From the cell containing the given text, extract its center point as (X, Y) coordinate. 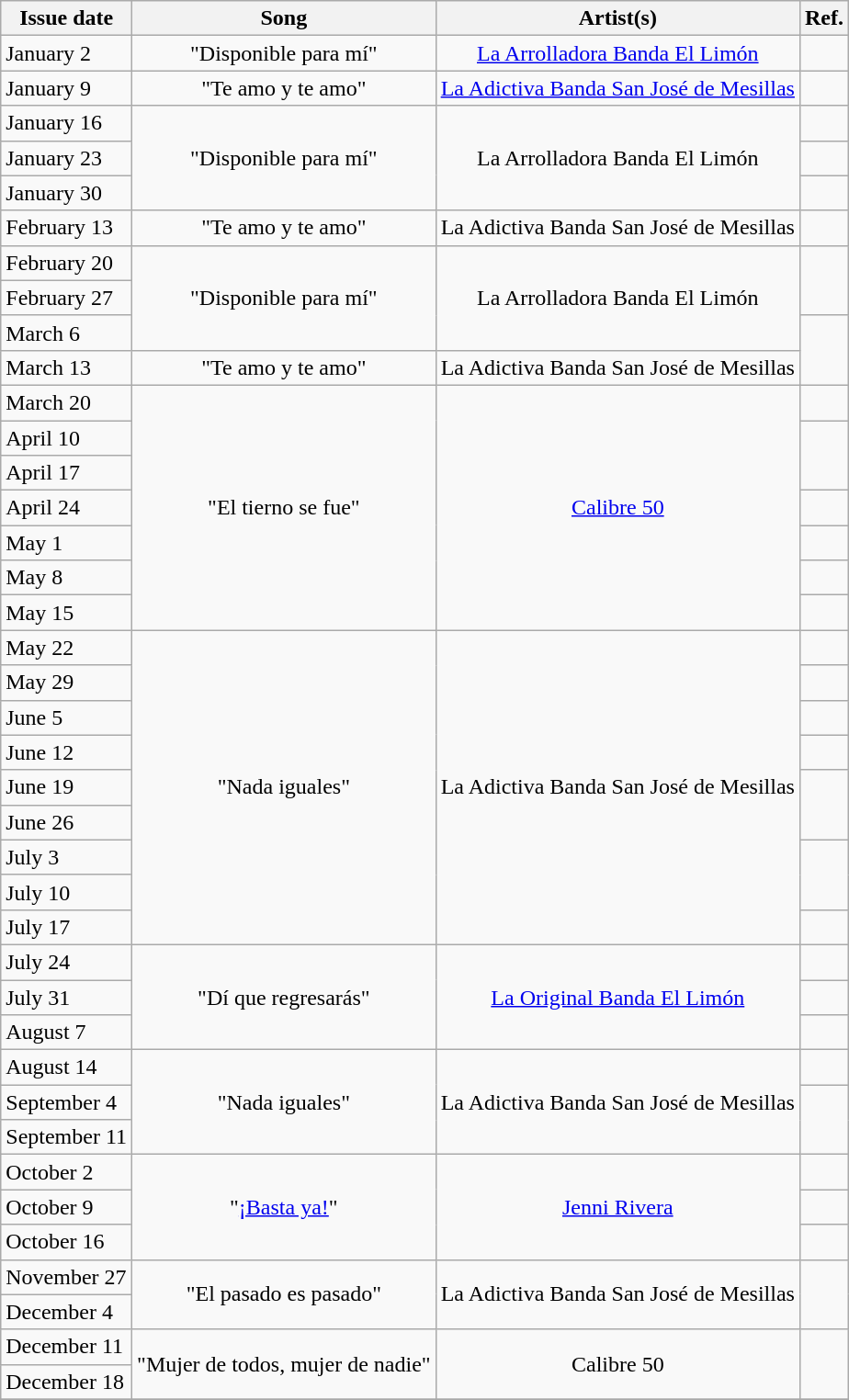
May 1 (66, 543)
March 20 (66, 402)
December 4 (66, 1312)
October 9 (66, 1207)
"El pasado es pasado" (285, 1294)
October 2 (66, 1172)
July 31 (66, 997)
July 3 (66, 857)
September 4 (66, 1102)
January 2 (66, 53)
June 19 (66, 787)
September 11 (66, 1137)
June 12 (66, 752)
Jenni Rivera (617, 1207)
August 14 (66, 1067)
August 7 (66, 1033)
Ref. (823, 18)
"Mujer de todos, mujer de nadie" (285, 1364)
December 11 (66, 1347)
La Original Banda El Limón (617, 997)
May 22 (66, 648)
March 13 (66, 367)
Song (285, 18)
"Dí que regresarás" (285, 997)
Issue date (66, 18)
Artist(s) (617, 18)
April 24 (66, 508)
July 10 (66, 892)
July 24 (66, 962)
April 10 (66, 438)
November 27 (66, 1277)
June 26 (66, 822)
"¡Basta ya!" (285, 1207)
January 9 (66, 88)
January 23 (66, 158)
May 8 (66, 578)
"El tierno se fue" (285, 507)
March 6 (66, 333)
February 13 (66, 228)
April 17 (66, 473)
May 29 (66, 683)
February 27 (66, 298)
May 15 (66, 613)
January 30 (66, 193)
January 16 (66, 123)
February 20 (66, 263)
July 17 (66, 927)
June 5 (66, 717)
December 18 (66, 1382)
October 16 (66, 1242)
